Pinpoint the cell where the given text exists, returning its [x, y] midpoint coordinate. 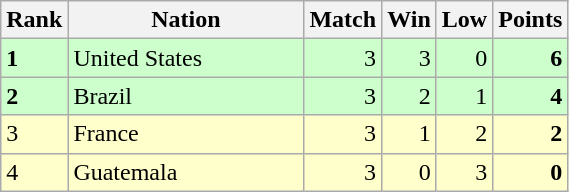
Rank [34, 20]
Nation [186, 20]
Win [410, 20]
Brazil [186, 96]
Low [464, 20]
Guatemala [186, 172]
Points [530, 20]
Match [343, 20]
France [186, 134]
United States [186, 58]
6 [530, 58]
